Provide the (X, Y) coordinate of the cell's center where the given text is located.  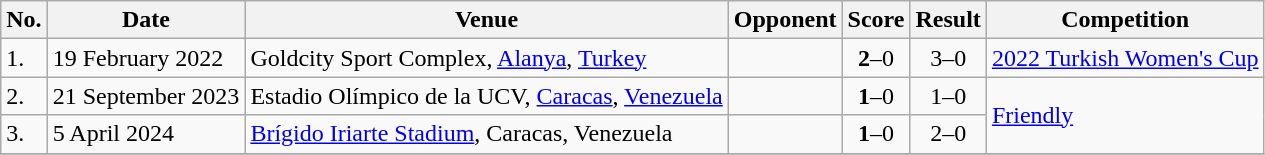
Score (876, 20)
19 February 2022 (146, 58)
Brígido Iriarte Stadium, Caracas, Venezuela (486, 134)
No. (24, 20)
2. (24, 96)
21 September 2023 (146, 96)
1. (24, 58)
Opponent (785, 20)
Competition (1125, 20)
Result (948, 20)
2022 Turkish Women's Cup (1125, 58)
3. (24, 134)
Date (146, 20)
Friendly (1125, 115)
5 April 2024 (146, 134)
Venue (486, 20)
Estadio Olímpico de la UCV, Caracas, Venezuela (486, 96)
3–0 (948, 58)
Goldcity Sport Complex, Alanya, Turkey (486, 58)
